Provide the (x, y) coordinate of the cell's center where the given text is located.  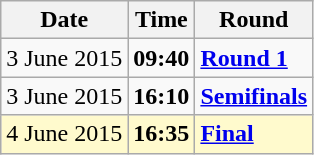
Date (64, 20)
4 June 2015 (64, 134)
Time (162, 20)
Round (254, 20)
09:40 (162, 58)
Final (254, 134)
16:10 (162, 96)
16:35 (162, 134)
Semifinals (254, 96)
Round 1 (254, 58)
